Determine the (x, y) coordinate at the center of the cell enclosing the given text.  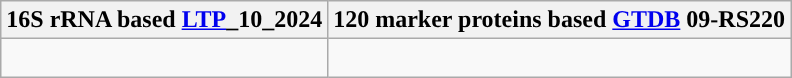
120 marker proteins based GTDB 09-RS220 (560, 20)
16S rRNA based LTP_10_2024 (164, 20)
